Output the [X, Y] coordinate of the center of the cell containing the given text.  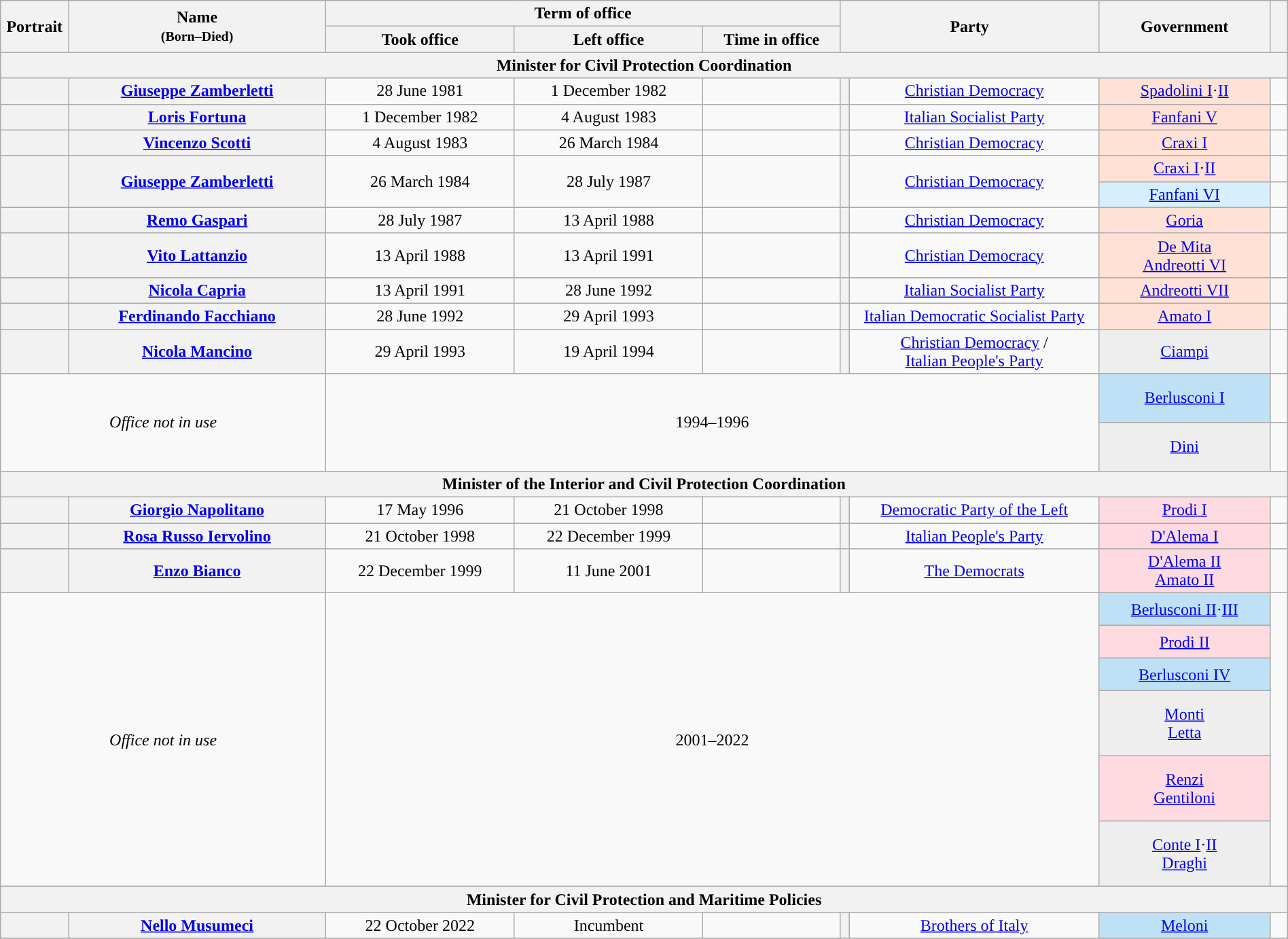
Term of office [583, 14]
Minister of the Interior and Civil Protection Coordination [644, 484]
Craxi I [1184, 143]
Incumbent [609, 925]
Left office [609, 39]
Andreotti VII [1184, 290]
Democratic Party of the Left [974, 510]
Portrait [35, 26]
1994–1996 [712, 423]
Berlusconi IV [1184, 675]
Enzo Bianco [197, 571]
Name(Born–Died) [197, 26]
Fanfani V [1184, 117]
Berlusconi I [1184, 398]
Brothers of Italy [974, 925]
Craxi I·II [1184, 169]
Fanfani VI [1184, 194]
Vincenzo Scotti [197, 143]
Minister for Civil Protection and Maritime Policies [644, 900]
Dini [1184, 447]
Ciampi [1184, 351]
19 April 1994 [609, 351]
Minister for Civil Protection Coordination [644, 65]
Took office [420, 39]
Conte I·IIDraghi [1184, 854]
Party [970, 26]
Italian Democratic Socialist Party [974, 316]
Time in office [772, 39]
Christian Democracy /Italian People's Party [974, 351]
2001–2022 [712, 740]
Nicola Mancino [197, 351]
Nicola Capria [197, 290]
Loris Fortuna [197, 117]
17 May 1996 [420, 510]
MontiLetta [1184, 724]
Meloni [1184, 925]
D'Alema I [1184, 536]
Vito Lattanzio [197, 255]
Goria [1184, 220]
D'Alema IIAmato II [1184, 571]
22 October 2022 [420, 925]
Berlusconi II·III [1184, 609]
Spadolini I·II [1184, 91]
11 June 2001 [609, 571]
Giorgio Napolitano [197, 510]
Remo Gaspari [197, 220]
De MitaAndreotti VI [1184, 255]
Italian People's Party [974, 536]
Rosa Russo Iervolino [197, 536]
The Democrats [974, 571]
Prodi I [1184, 510]
Amato I [1184, 316]
RenziGentiloni [1184, 789]
Prodi II [1184, 642]
28 June 1981 [420, 91]
Nello Musumeci [197, 925]
Ferdinando Facchiano [197, 316]
Government [1184, 26]
